Locate the cell with the specified text and output its [X, Y] center coordinate. 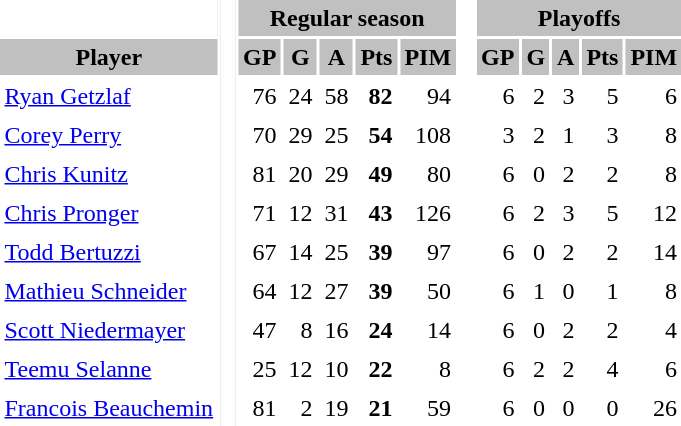
71 [260, 213]
49 [376, 174]
16 [336, 330]
80 [428, 174]
70 [260, 135]
47 [260, 330]
43 [376, 213]
Mathieu Schneider [109, 291]
59 [428, 408]
54 [376, 135]
19 [336, 408]
67 [260, 252]
Ryan Getzlaf [109, 96]
64 [260, 291]
76 [260, 96]
Corey Perry [109, 135]
21 [376, 408]
Scott Niedermayer [109, 330]
94 [428, 96]
82 [376, 96]
58 [336, 96]
22 [376, 369]
27 [336, 291]
Todd Bertuzzi [109, 252]
126 [428, 213]
PIM [428, 57]
Chris Pronger [109, 213]
20 [300, 174]
Teemu Selanne [109, 369]
50 [428, 291]
97 [428, 252]
Player [109, 57]
4 [602, 369]
108 [428, 135]
Regular season [348, 18]
10 [336, 369]
Chris Kunitz [109, 174]
Francois Beauchemin [109, 408]
31 [336, 213]
